Extract the [x, y] coordinate from the center of the cell holding the provided text.  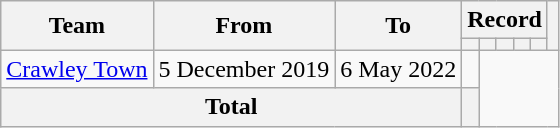
Team [77, 26]
To [398, 26]
From [244, 26]
Crawley Town [77, 69]
Total [232, 107]
6 May 2022 [398, 69]
5 December 2019 [244, 69]
Record [505, 20]
